Determine the (x, y) coordinate at the center of the cell enclosing the given text.  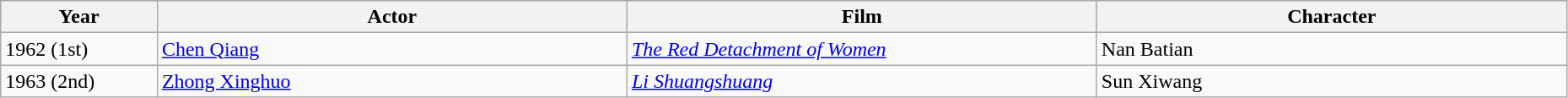
Film (862, 17)
Sun Xiwang (1331, 81)
Nan Batian (1331, 49)
Chen Qiang (391, 49)
Character (1331, 17)
The Red Detachment of Women (862, 49)
1962 (1st) (79, 49)
Year (79, 17)
1963 (2nd) (79, 81)
Zhong Xinghuo (391, 81)
Li Shuangshuang (862, 81)
Actor (391, 17)
